Scan for the cell matching the given text and deliver its [X, Y] coordinate at center. 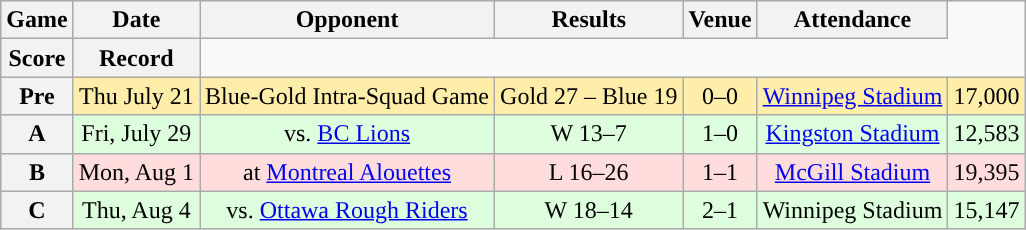
Record [136, 58]
2–1 [720, 210]
Gold 27 – Blue 19 [589, 96]
vs. BC Lions [348, 134]
12,583 [986, 134]
A [37, 134]
19,395 [986, 172]
Fri, July 29 [136, 134]
15,147 [986, 210]
0–0 [720, 96]
17,000 [986, 96]
Blue-Gold Intra-Squad Game [348, 96]
Score [37, 58]
Opponent [348, 20]
McGill Stadium [852, 172]
vs. Ottawa Rough Riders [348, 210]
Pre [37, 96]
Thu, Aug 4 [136, 210]
at Montreal Alouettes [348, 172]
1–1 [720, 172]
Results [589, 20]
B [37, 172]
1–0 [720, 134]
Thu July 21 [136, 96]
W 18–14 [589, 210]
Mon, Aug 1 [136, 172]
Attendance [852, 20]
L 16–26 [589, 172]
Date [136, 20]
W 13–7 [589, 134]
Kingston Stadium [852, 134]
Game [37, 20]
C [37, 210]
Venue [720, 20]
